Pinpoint the cell where the given text exists, returning its [x, y] midpoint coordinate. 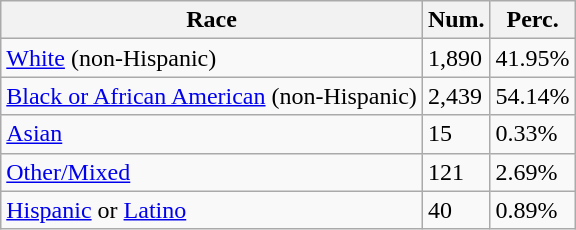
2.69% [532, 172]
121 [456, 172]
Asian [212, 134]
Num. [456, 20]
0.33% [532, 134]
Other/Mixed [212, 172]
2,439 [456, 96]
40 [456, 210]
White (non-Hispanic) [212, 58]
Perc. [532, 20]
54.14% [532, 96]
Hispanic or Latino [212, 210]
1,890 [456, 58]
Black or African American (non-Hispanic) [212, 96]
Race [212, 20]
15 [456, 134]
41.95% [532, 58]
0.89% [532, 210]
